From the cell containing the given text, extract its center point as [x, y] coordinate. 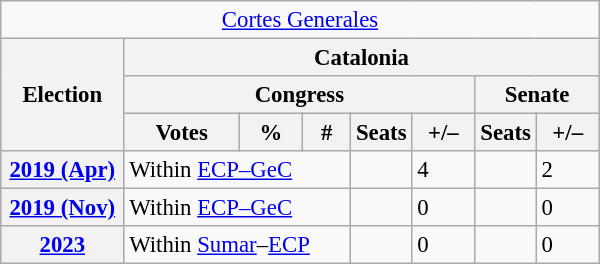
# [327, 133]
Senate [537, 95]
4 [444, 170]
2019 (Nov) [62, 208]
2 [568, 170]
% [270, 133]
Catalonia [362, 58]
Congress [300, 95]
Within Sumar–ECP [238, 245]
Election [62, 96]
Votes [182, 133]
2019 (Apr) [62, 170]
2023 [62, 245]
Cortes Generales [300, 20]
